Locate the cell with the specified text and output its (X, Y) center coordinate. 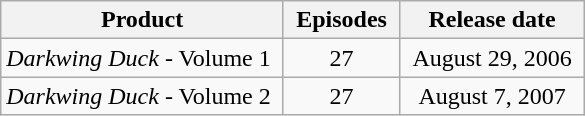
Darkwing Duck - Volume 1 (142, 58)
August 29, 2006 (492, 58)
Episodes (341, 20)
August 7, 2007 (492, 96)
Release date (492, 20)
Darkwing Duck - Volume 2 (142, 96)
Product (142, 20)
